Pinpoint the cell where the given text exists, returning its [x, y] midpoint coordinate. 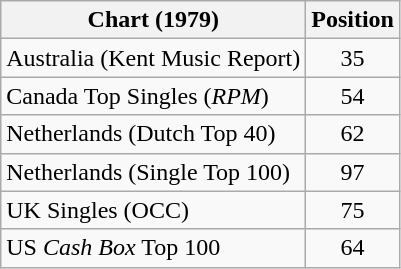
75 [353, 210]
35 [353, 58]
Australia (Kent Music Report) [154, 58]
62 [353, 134]
Position [353, 20]
Netherlands (Single Top 100) [154, 172]
64 [353, 248]
97 [353, 172]
US Cash Box Top 100 [154, 248]
Chart (1979) [154, 20]
54 [353, 96]
Netherlands (Dutch Top 40) [154, 134]
Canada Top Singles (RPM) [154, 96]
UK Singles (OCC) [154, 210]
